Scan for the cell matching the given text and deliver its (x, y) coordinate at center. 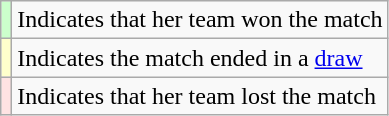
Indicates the match ended in a draw (200, 58)
Indicates that her team won the match (200, 20)
Indicates that her team lost the match (200, 96)
